Return [X, Y] of the center of cell containing provided text 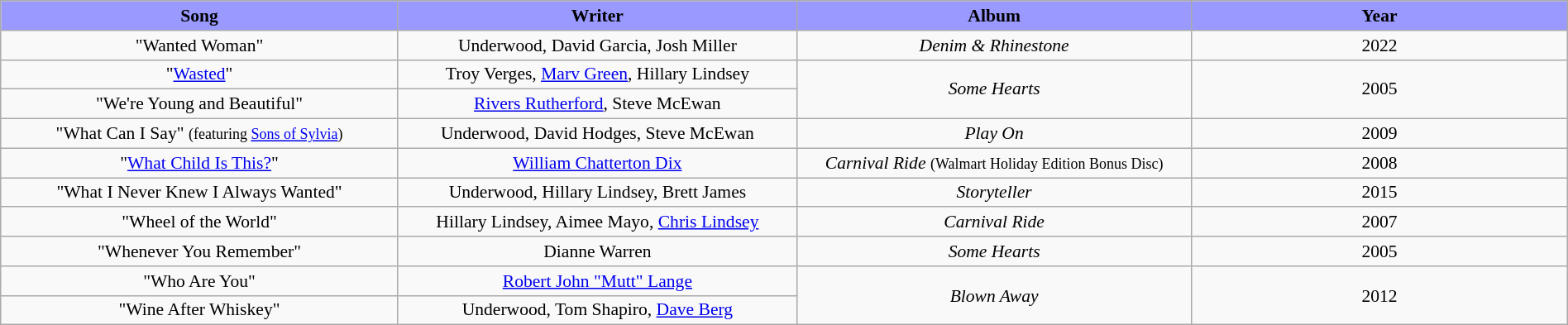
Song [200, 16]
Storyteller [994, 192]
Play On [994, 133]
William Chatterton Dix [597, 163]
"Wheel of the World" [200, 222]
"What Can I Say" (featuring Sons of Sylvia) [200, 133]
Carnival Ride (Walmart Holiday Edition Bonus Disc) [994, 163]
Denim & Rhinestone [994, 45]
"Wine After Whiskey" [200, 310]
Underwood, David Garcia, Josh Miller [597, 45]
"We're Young and Beautiful" [200, 104]
"What I Never Knew I Always Wanted" [200, 192]
"Wasted" [200, 74]
Underwood, David Hodges, Steve McEwan [597, 133]
Writer [597, 16]
Year [1379, 16]
2009 [1379, 133]
Underwood, Hillary Lindsey, Brett James [597, 192]
2007 [1379, 222]
Underwood, Tom Shapiro, Dave Berg [597, 310]
Robert John "Mutt" Lange [597, 280]
"Whenever You Remember" [200, 251]
Album [994, 16]
2015 [1379, 192]
Blown Away [994, 294]
Dianne Warren [597, 251]
Carnival Ride [994, 222]
2022 [1379, 45]
"Wanted Woman" [200, 45]
Hillary Lindsey, Aimee Mayo, Chris Lindsey [597, 222]
2008 [1379, 163]
Troy Verges, Marv Green, Hillary Lindsey [597, 74]
"Who Are You" [200, 280]
2012 [1379, 294]
Rivers Rutherford, Steve McEwan [597, 104]
"What Child Is This?" [200, 163]
